For the text-containing cell, return its midpoint in [x, y] coordinate format. 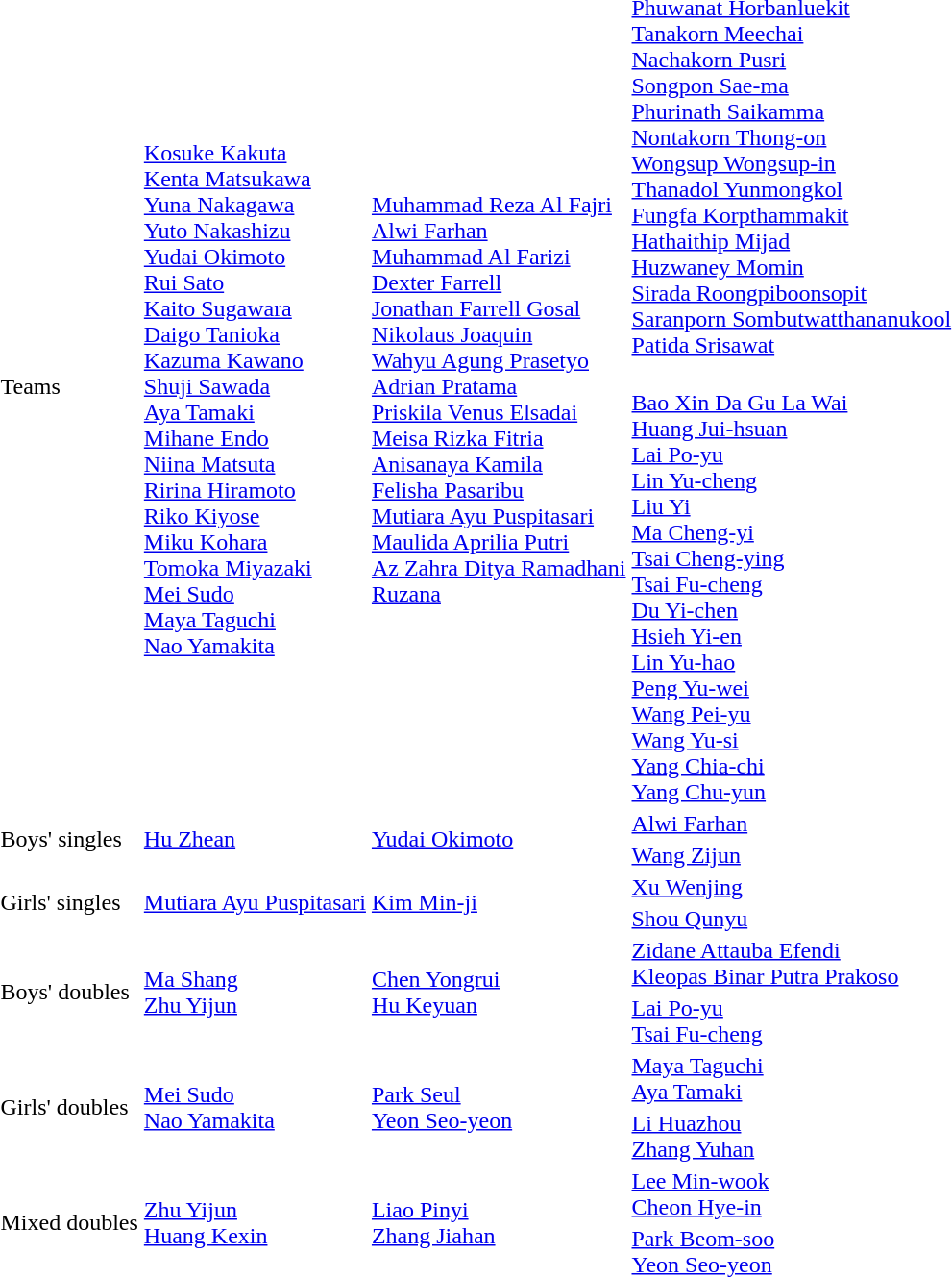
Park Seul Yeon Seo-yeon [499, 1107]
Chen Yongrui Hu Keyuan [499, 992]
Hu Zhean [255, 840]
Yudai Okimoto [499, 840]
Mutiara Ayu Puspitasari [255, 903]
Ma Shang Zhu Yijun [255, 992]
Kim Min-ji [499, 903]
Mei Sudo Nao Yamakita [255, 1107]
